From the cell containing the given text, extract its center point as (x, y) coordinate. 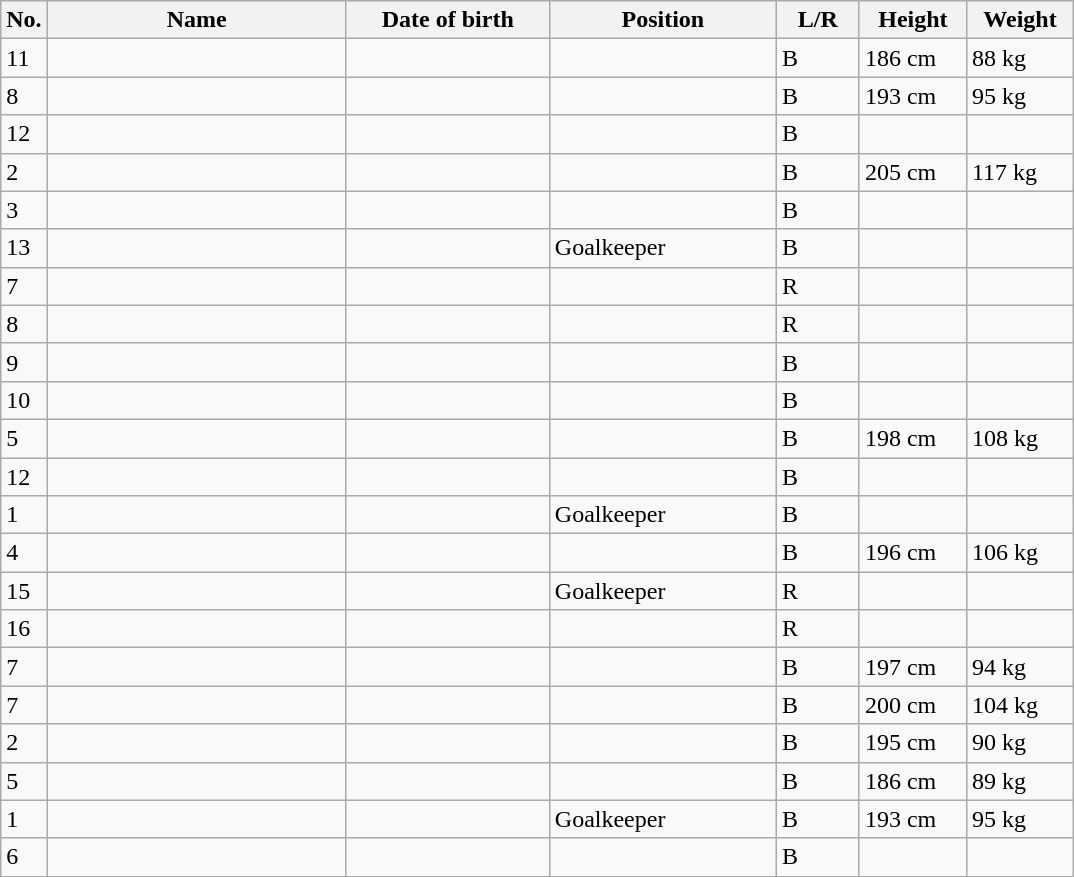
9 (24, 362)
104 kg (1020, 705)
10 (24, 400)
89 kg (1020, 781)
90 kg (1020, 743)
195 cm (912, 743)
196 cm (912, 553)
L/R (818, 20)
198 cm (912, 438)
197 cm (912, 667)
11 (24, 58)
Name (196, 20)
3 (24, 210)
No. (24, 20)
94 kg (1020, 667)
Position (662, 20)
108 kg (1020, 438)
15 (24, 591)
Height (912, 20)
88 kg (1020, 58)
Date of birth (448, 20)
6 (24, 857)
117 kg (1020, 172)
4 (24, 553)
16 (24, 629)
205 cm (912, 172)
13 (24, 248)
Weight (1020, 20)
200 cm (912, 705)
106 kg (1020, 553)
